Determine the [x, y] coordinate at the center of the cell enclosing the given text.  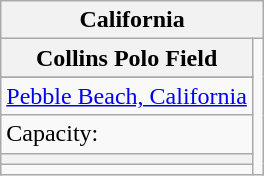
Pebble Beach, California [127, 96]
Collins Polo Field [127, 58]
California [132, 20]
Capacity: [127, 134]
